Determine the [x, y] coordinate at the center of the cell enclosing the given text.  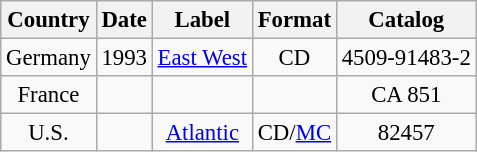
U.S. [48, 133]
CD [294, 58]
4509-91483-2 [406, 58]
Label [202, 20]
Country [48, 20]
1993 [124, 58]
East West [202, 58]
Atlantic [202, 133]
Format [294, 20]
CA 851 [406, 95]
France [48, 95]
CD/MC [294, 133]
Catalog [406, 20]
Date [124, 20]
82457 [406, 133]
Germany [48, 58]
